Identify which cell holds the provided text, then report its (x, y) central coordinate. 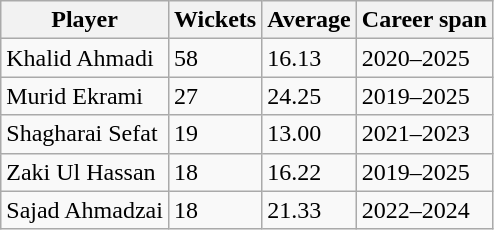
13.00 (310, 134)
2020–2025 (424, 58)
Average (310, 20)
Player (85, 20)
19 (214, 134)
Zaki Ul Hassan (85, 172)
Career span (424, 20)
Khalid Ahmadi (85, 58)
2021–2023 (424, 134)
27 (214, 96)
2022–2024 (424, 210)
21.33 (310, 210)
Murid Ekrami (85, 96)
58 (214, 58)
16.22 (310, 172)
24.25 (310, 96)
Wickets (214, 20)
Shagharai Sefat (85, 134)
Sajad Ahmadzai (85, 210)
16.13 (310, 58)
